Identify which cell holds the provided text, then report its [x, y] central coordinate. 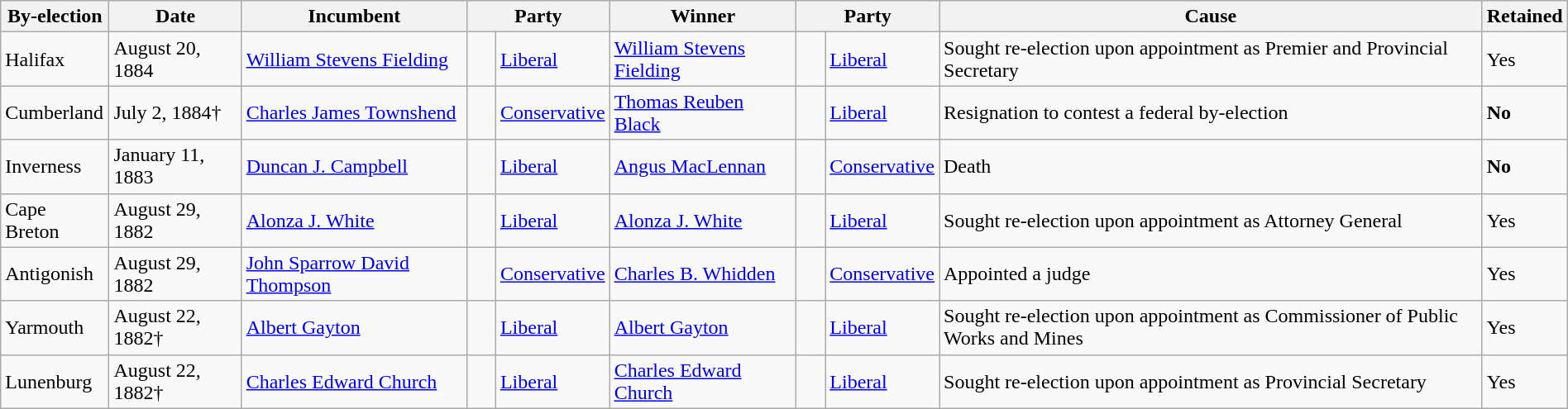
Lunenburg [55, 382]
Resignation to contest a federal by-election [1211, 112]
Cumberland [55, 112]
Yarmouth [55, 327]
Sought re-election upon appointment as Premier and Provincial Secretary [1211, 59]
Sought re-election upon appointment as Provincial Secretary [1211, 382]
Angus MacLennan [703, 167]
Cape Breton [55, 220]
Appointed a judge [1211, 274]
John Sparrow David Thompson [354, 274]
Charles B. Whidden [703, 274]
Incumbent [354, 17]
Duncan J. Campbell [354, 167]
August 20, 1884 [175, 59]
Cause [1211, 17]
Thomas Reuben Black [703, 112]
Sought re-election upon appointment as Commissioner of Public Works and Mines [1211, 327]
January 11, 1883 [175, 167]
Retained [1525, 17]
Date [175, 17]
Death [1211, 167]
Sought re-election upon appointment as Attorney General [1211, 220]
Winner [703, 17]
By-election [55, 17]
Inverness [55, 167]
July 2, 1884† [175, 112]
Charles James Townshend [354, 112]
Antigonish [55, 274]
Halifax [55, 59]
